Determine the (X, Y) coordinate at the center of the cell enclosing the given text.  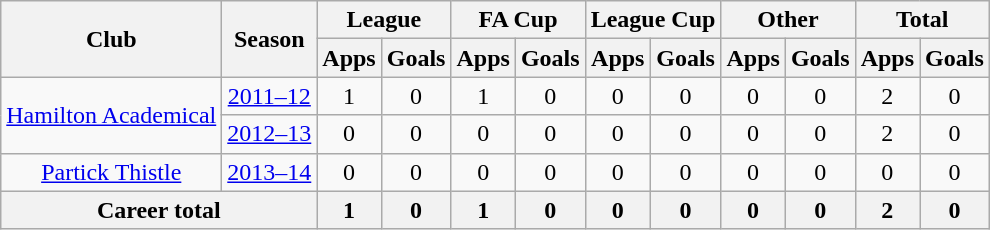
League (384, 20)
2012–13 (270, 134)
League Cup (653, 20)
Other (788, 20)
2013–14 (270, 172)
Career total (159, 210)
FA Cup (518, 20)
Hamilton Academical (112, 115)
2011–12 (270, 96)
Club (112, 39)
Season (270, 39)
Partick Thistle (112, 172)
Total (922, 20)
